From the cell containing the given text, extract its center point as [X, Y] coordinate. 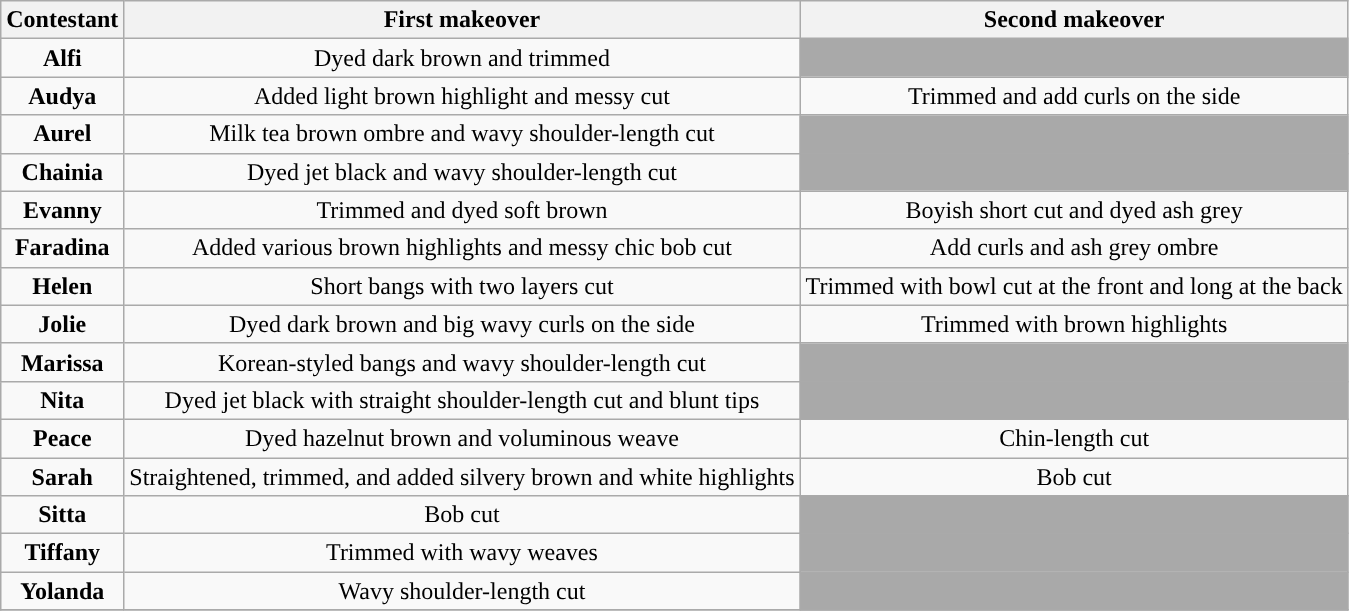
Sarah [62, 477]
Second makeover [1074, 20]
Dyed hazelnut brown and voluminous weave [462, 438]
Nita [62, 400]
Trimmed and add curls on the side [1074, 96]
Trimmed with bowl cut at the front and long at the back [1074, 286]
Chin-length cut [1074, 438]
First makeover [462, 20]
Wavy shoulder-length cut [462, 591]
Sitta [62, 515]
Trimmed with brown highlights [1074, 324]
Trimmed with wavy weaves [462, 553]
Helen [62, 286]
Alfi [62, 58]
Korean-styled bangs and wavy shoulder-length cut [462, 362]
Contestant [62, 20]
Add curls and ash grey ombre [1074, 248]
Added light brown highlight and messy cut [462, 96]
Dyed dark brown and trimmed [462, 58]
Audya [62, 96]
Aurel [62, 134]
Milk tea brown ombre and wavy shoulder-length cut [462, 134]
Chainia [62, 172]
Peace [62, 438]
Faradina [62, 248]
Trimmed and dyed soft brown [462, 210]
Dyed dark brown and big wavy curls on the side [462, 324]
Marissa [62, 362]
Short bangs with two layers cut [462, 286]
Straightened, trimmed, and added silvery brown and white highlights [462, 477]
Evanny [62, 210]
Boyish short cut and dyed ash grey [1074, 210]
Added various brown highlights and messy chic bob cut [462, 248]
Yolanda [62, 591]
Jolie [62, 324]
Dyed jet black with straight shoulder-length cut and blunt tips [462, 400]
Dyed jet black and wavy shoulder-length cut [462, 172]
Tiffany [62, 553]
